Extract the [x, y] coordinate from the center of the cell holding the provided text.  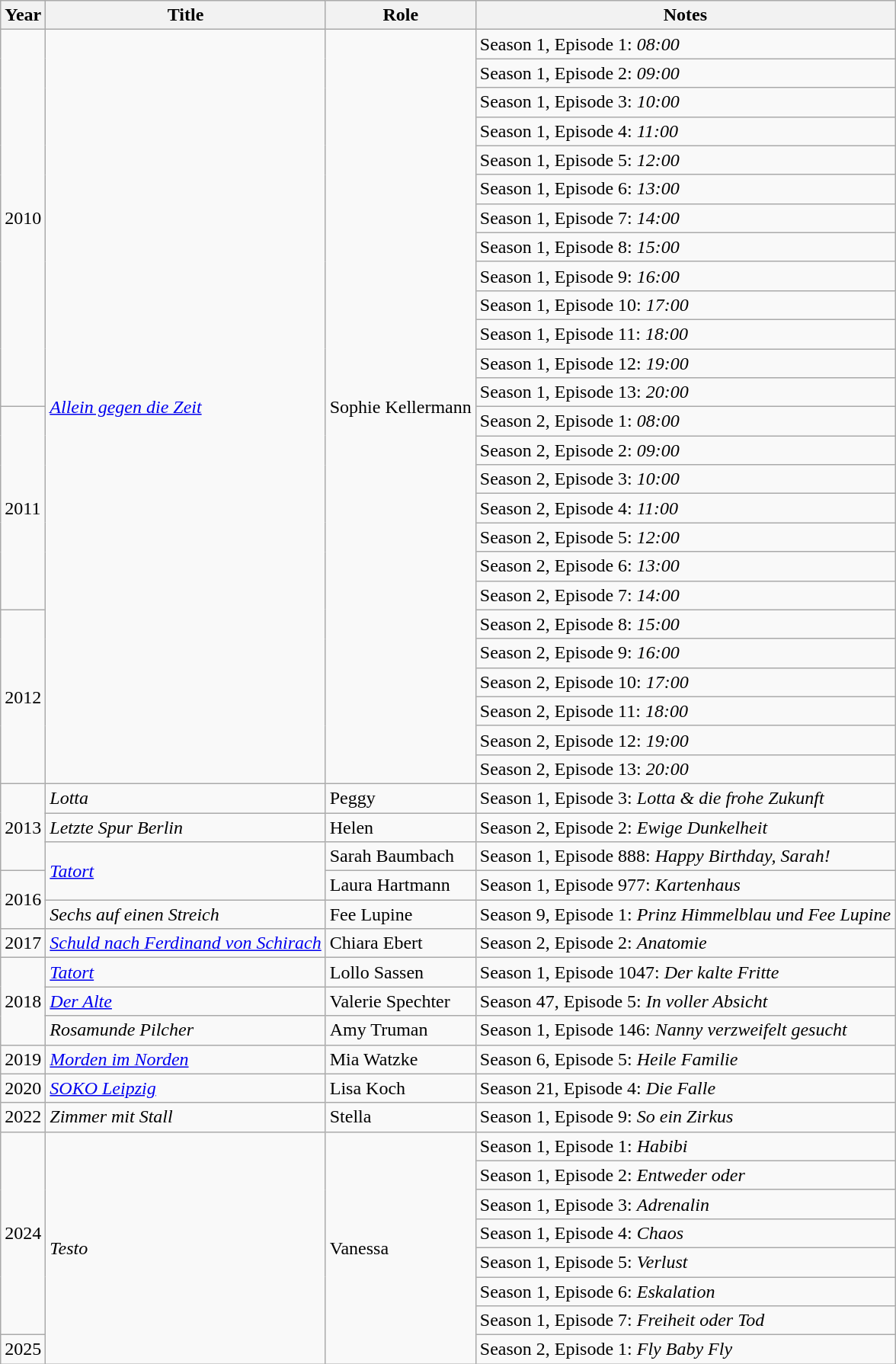
Season 2, Episode 11: 18:00 [685, 711]
Season 6, Episode 5: Heile Familie [685, 1059]
Season 1, Episode 4: Chaos [685, 1233]
Valerie Spechter [401, 1001]
Notes [685, 15]
SOKO Leipzig [186, 1088]
Season 1, Episode 10: 17:00 [685, 305]
Role [401, 15]
Year [23, 15]
2020 [23, 1088]
Season 1, Episode 2: Entweder oder [685, 1175]
Lisa Koch [401, 1088]
Season 2, Episode 13: 20:00 [685, 769]
Laura Hartmann [401, 885]
Season 21, Episode 4: Die Falle [685, 1088]
Season 1, Episode 1047: Der kalte Fritte [685, 972]
Mia Watzke [401, 1059]
2012 [23, 696]
2018 [23, 1001]
Season 1, Episode 6: Eskalation [685, 1292]
Season 2, Episode 1: 08:00 [685, 421]
Season 1, Episode 1: 08:00 [685, 44]
Season 1, Episode 11: 18:00 [685, 334]
Season 2, Episode 8: 15:00 [685, 624]
Season 47, Episode 5: In voller Absicht [685, 1001]
Season 2, Episode 6: 13:00 [685, 566]
Season 1, Episode 5: Verlust [685, 1262]
Chiara Ebert [401, 943]
2024 [23, 1233]
Season 1, Episode 12: 19:00 [685, 363]
Season 1, Episode 977: Kartenhaus [685, 885]
Season 2, Episode 4: 11:00 [685, 508]
2013 [23, 827]
Stella [401, 1117]
2025 [23, 1350]
Fee Lupine [401, 914]
Season 2, Episode 9: 16:00 [685, 653]
Season 2, Episode 1: Fly Baby Fly [685, 1350]
Season 2, Episode 10: 17:00 [685, 682]
2019 [23, 1059]
Season 2, Episode 2: 09:00 [685, 450]
Amy Truman [401, 1030]
Season 1, Episode 3: Adrenalin [685, 1204]
Sarah Baumbach [401, 857]
Lollo Sassen [401, 972]
Season 1, Episode 7: 14:00 [685, 218]
Season 1, Episode 9: 16:00 [685, 276]
Der Alte [186, 1001]
Sophie Kellermann [401, 407]
Season 2, Episode 12: 19:00 [685, 740]
Season 9, Episode 1: Prinz Himmelblau und Fee Lupine [685, 914]
2011 [23, 508]
Testo [186, 1247]
Season 2, Episode 2: Anatomie [685, 943]
Season 1, Episode 888: Happy Birthday, Sarah! [685, 857]
Season 1, Episode 6: 13:00 [685, 189]
Peggy [401, 798]
2022 [23, 1117]
Rosamunde Pilcher [186, 1030]
Morden im Norden [186, 1059]
Vanessa [401, 1247]
Season 1, Episode 8: 15:00 [685, 247]
Title [186, 15]
Schuld nach Ferdinand von Schirach [186, 943]
2017 [23, 943]
Season 1, Episode 9: So ein Zirkus [685, 1117]
Lotta [186, 798]
2010 [23, 218]
Helen [401, 827]
Season 2, Episode 5: 12:00 [685, 537]
Sechs auf einen Streich [186, 914]
Season 2, Episode 3: 10:00 [685, 479]
Season 1, Episode 3: 10:00 [685, 102]
Season 2, Episode 7: 14:00 [685, 595]
Season 1, Episode 13: 20:00 [685, 392]
Letzte Spur Berlin [186, 827]
Zimmer mit Stall [186, 1117]
Season 2, Episode 2: Ewige Dunkelheit [685, 827]
Season 1, Episode 4: 11:00 [685, 131]
Season 1, Episode 2: 09:00 [685, 73]
Season 1, Episode 5: 12:00 [685, 160]
Allein gegen die Zeit [186, 407]
Season 1, Episode 3: Lotta & die frohe Zukunft [685, 798]
Season 1, Episode 1: Habibi [685, 1146]
Season 1, Episode 146: Nanny verzweifelt gesucht [685, 1030]
2016 [23, 900]
Season 1, Episode 7: Freiheit oder Tod [685, 1321]
